For the text-containing cell, return its midpoint in [X, Y] coordinate format. 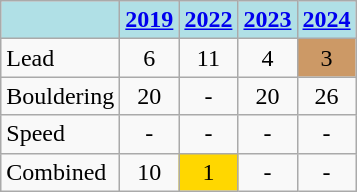
Bouldering [60, 96]
1 [208, 172]
2019 [150, 20]
Lead [60, 58]
2023 [268, 20]
4 [268, 58]
6 [150, 58]
10 [150, 172]
11 [208, 58]
Combined [60, 172]
2024 [326, 20]
2022 [208, 20]
3 [326, 58]
Speed [60, 134]
26 [326, 96]
